For the text-containing cell, return its midpoint in [x, y] coordinate format. 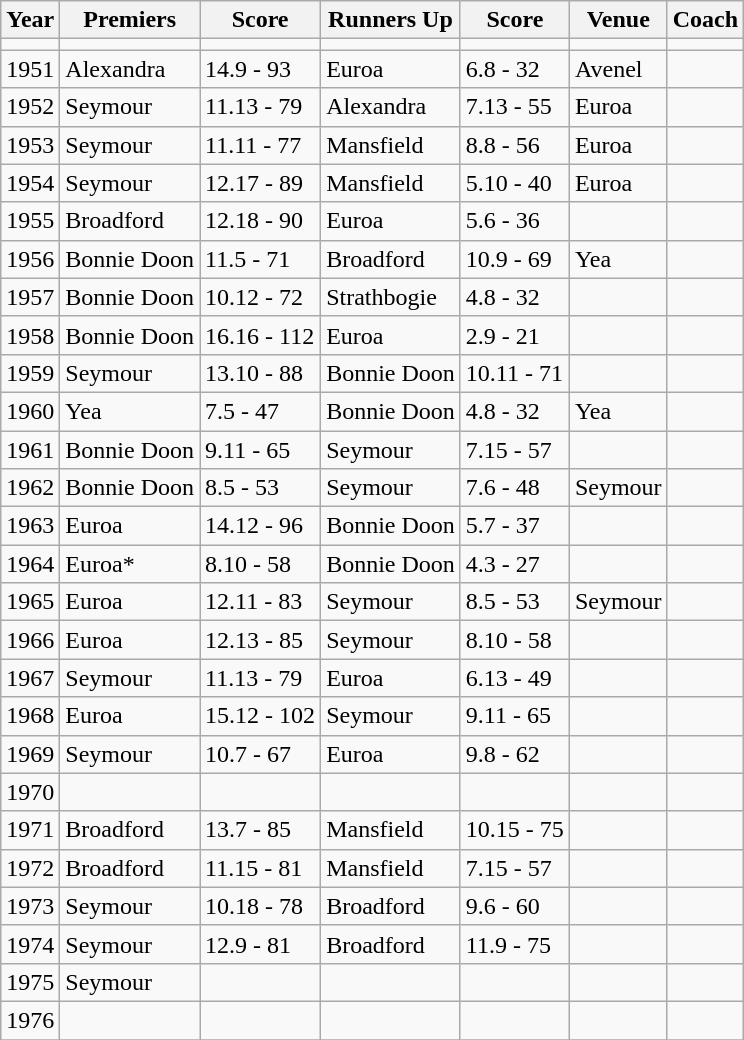
1975 [30, 982]
Runners Up [391, 20]
1957 [30, 297]
10.7 - 67 [260, 754]
Coach [705, 20]
12.17 - 89 [260, 183]
12.18 - 90 [260, 221]
1972 [30, 868]
1971 [30, 830]
10.15 - 75 [514, 830]
11.11 - 77 [260, 145]
Premiers [130, 20]
12.9 - 81 [260, 944]
8.8 - 56 [514, 145]
10.18 - 78 [260, 906]
1952 [30, 107]
1964 [30, 564]
1970 [30, 792]
Venue [618, 20]
1962 [30, 488]
1960 [30, 411]
10.9 - 69 [514, 259]
13.7 - 85 [260, 830]
11.5 - 71 [260, 259]
1955 [30, 221]
9.6 - 60 [514, 906]
9.8 - 62 [514, 754]
6.8 - 32 [514, 69]
11.9 - 75 [514, 944]
Year [30, 20]
7.6 - 48 [514, 488]
1966 [30, 640]
1958 [30, 335]
12.13 - 85 [260, 640]
1968 [30, 716]
13.10 - 88 [260, 373]
6.13 - 49 [514, 678]
1951 [30, 69]
1969 [30, 754]
10.12 - 72 [260, 297]
Euroa* [130, 564]
2.9 - 21 [514, 335]
4.3 - 27 [514, 564]
5.6 - 36 [514, 221]
1959 [30, 373]
7.13 - 55 [514, 107]
1953 [30, 145]
1965 [30, 602]
10.11 - 71 [514, 373]
1967 [30, 678]
1963 [30, 526]
15.12 - 102 [260, 716]
14.12 - 96 [260, 526]
1954 [30, 183]
1974 [30, 944]
14.9 - 93 [260, 69]
1961 [30, 449]
12.11 - 83 [260, 602]
11.15 - 81 [260, 868]
Avenel [618, 69]
5.10 - 40 [514, 183]
1973 [30, 906]
Strathbogie [391, 297]
7.5 - 47 [260, 411]
1976 [30, 1020]
5.7 - 37 [514, 526]
16.16 - 112 [260, 335]
1956 [30, 259]
